Return [X, Y] of the center of cell containing provided text 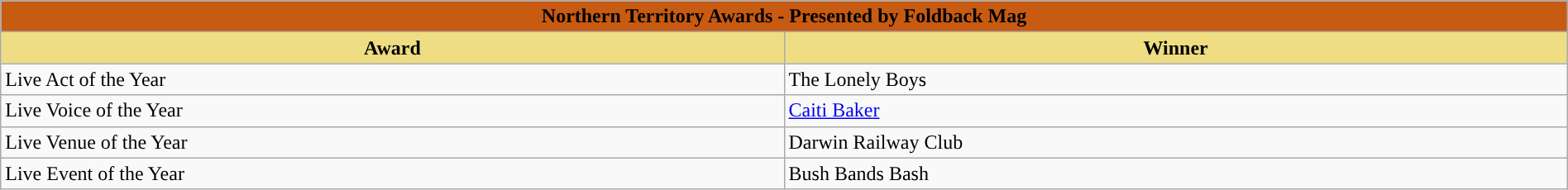
Live Venue of the Year [392, 142]
Winner [1176, 48]
Northern Territory Awards - Presented by Foldback Mag [784, 17]
Bush Bands Bash [1176, 173]
Live Voice of the Year [392, 111]
Caiti Baker [1176, 111]
Darwin Railway Club [1176, 142]
Live Event of the Year [392, 173]
Award [392, 48]
Live Act of the Year [392, 79]
The Lonely Boys [1176, 79]
